From the cell containing the given text, extract its center point as (X, Y) coordinate. 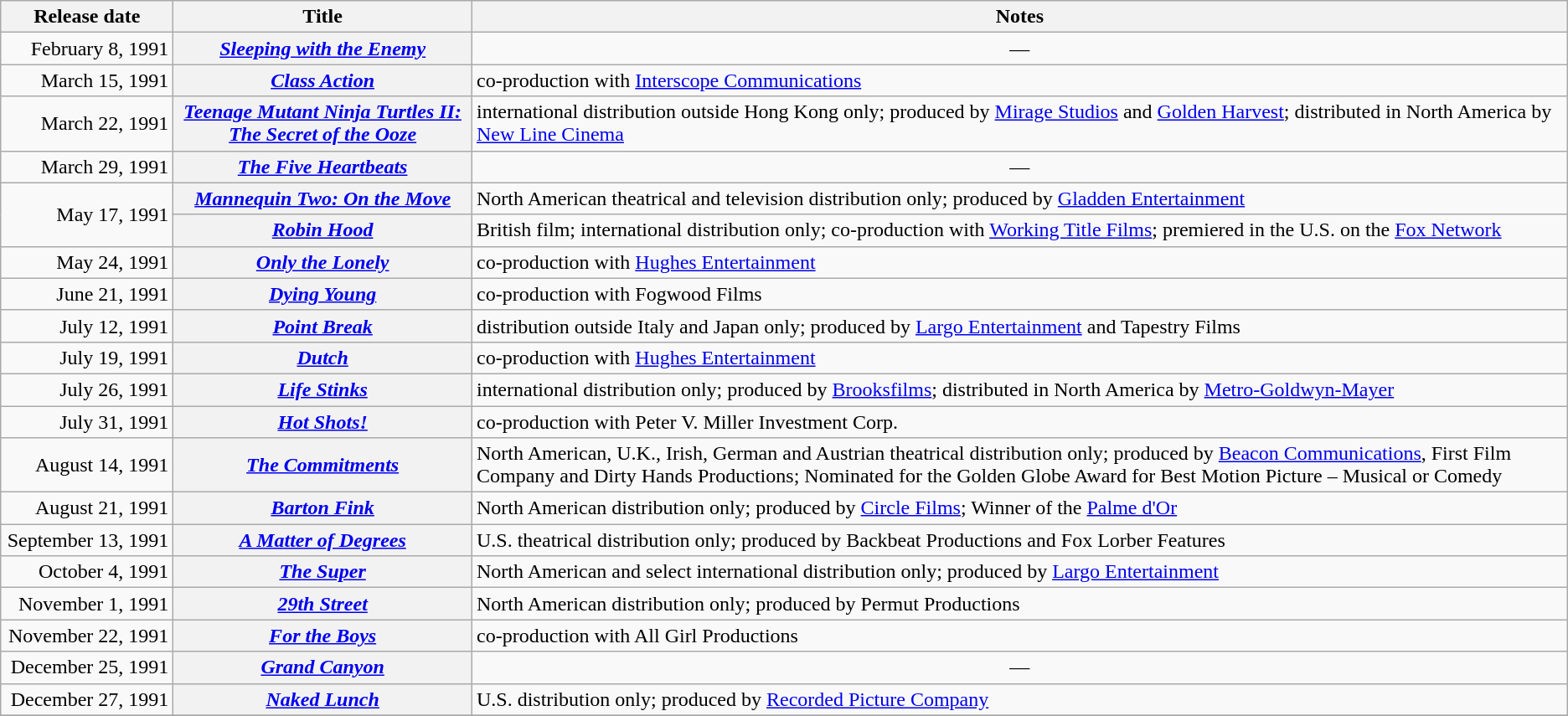
Release date (87, 17)
July 12, 1991 (87, 326)
distribution outside Italy and Japan only; produced by Largo Entertainment and Tapestry Films (1019, 326)
May 17, 1991 (87, 214)
co-production with All Girl Productions (1019, 636)
March 15, 1991 (87, 80)
August 14, 1991 (87, 466)
Life Stinks (323, 389)
Only the Lonely (323, 262)
July 26, 1991 (87, 389)
Notes (1019, 17)
July 19, 1991 (87, 358)
The Super (323, 572)
North American distribution only; produced by Circle Films; Winner of the Palme d'Or (1019, 508)
29th Street (323, 604)
For the Boys (323, 636)
Dutch (323, 358)
December 25, 1991 (87, 667)
October 4, 1991 (87, 572)
Naked Lunch (323, 699)
Sleeping with the Enemy (323, 49)
Mannequin Two: On the Move (323, 198)
Teenage Mutant Ninja Turtles II: The Secret of the Ooze (323, 124)
November 22, 1991 (87, 636)
November 1, 1991 (87, 604)
co-production with Fogwood Films (1019, 294)
May 24, 1991 (87, 262)
international distribution only; produced by Brooksfilms; distributed in North America by Metro-Goldwyn-Mayer (1019, 389)
international distribution outside Hong Kong only; produced by Mirage Studios and Golden Harvest; distributed in North America by New Line Cinema (1019, 124)
Point Break (323, 326)
March 22, 1991 (87, 124)
The Five Heartbeats (323, 167)
July 31, 1991 (87, 421)
Dying Young (323, 294)
December 27, 1991 (87, 699)
co-production with Peter V. Miller Investment Corp. (1019, 421)
U.S. distribution only; produced by Recorded Picture Company (1019, 699)
August 21, 1991 (87, 508)
British film; international distribution only; co-production with Working Title Films; premiered in the U.S. on the Fox Network (1019, 230)
A Matter of Degrees (323, 540)
The Commitments (323, 466)
U.S. theatrical distribution only; produced by Backbeat Productions and Fox Lorber Features (1019, 540)
North American and select international distribution only; produced by Largo Entertainment (1019, 572)
Robin Hood (323, 230)
Class Action (323, 80)
February 8, 1991 (87, 49)
March 29, 1991 (87, 167)
Title (323, 17)
North American theatrical and television distribution only; produced by Gladden Entertainment (1019, 198)
Hot Shots! (323, 421)
North American distribution only; produced by Permut Productions (1019, 604)
Barton Fink (323, 508)
September 13, 1991 (87, 540)
June 21, 1991 (87, 294)
Grand Canyon (323, 667)
co-production with Interscope Communications (1019, 80)
